Detect which cell encompasses the target text, then output its [X, Y] center coordinate. 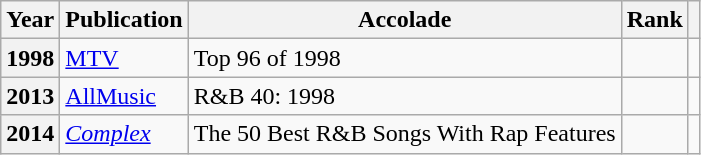
Rank [654, 20]
Accolade [404, 20]
1998 [30, 58]
Top 96 of 1998 [404, 58]
2014 [30, 134]
R&B 40: 1998 [404, 96]
The 50 Best R&B Songs With Rap Features [404, 134]
Year [30, 20]
AllMusic [124, 96]
MTV [124, 58]
Publication [124, 20]
Complex [124, 134]
2013 [30, 96]
